Return the (X, Y) coordinate for the center point of the cell that contains the specified text.  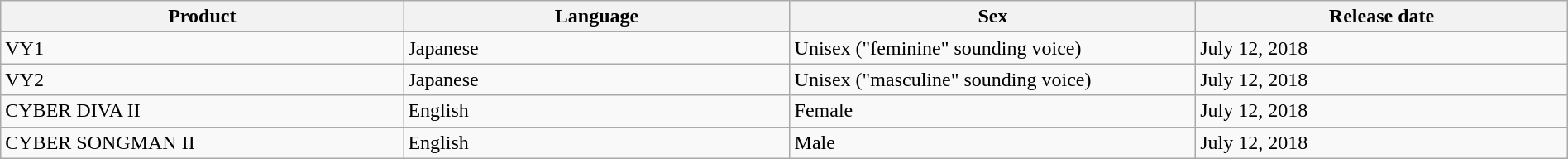
Female (992, 111)
Sex (992, 17)
Male (992, 142)
VY2 (202, 79)
Language (597, 17)
Unisex ("masculine" sounding voice) (992, 79)
VY1 (202, 48)
Unisex ("feminine" sounding voice) (992, 48)
CYBER SONGMAN II (202, 142)
CYBER DIVA II (202, 111)
Product (202, 17)
Release date (1382, 17)
